Detect which cell encompasses the target text, then output its [X, Y] center coordinate. 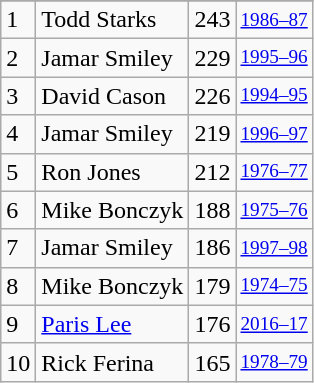
10 [18, 362]
1994–95 [274, 96]
226 [212, 96]
188 [212, 210]
243 [212, 20]
1974–75 [274, 286]
186 [212, 248]
212 [212, 172]
1975–76 [274, 210]
6 [18, 210]
9 [18, 324]
3 [18, 96]
Rick Ferina [112, 362]
Todd Starks [112, 20]
1976–77 [274, 172]
219 [212, 134]
1978–79 [274, 362]
7 [18, 248]
165 [212, 362]
8 [18, 286]
David Cason [112, 96]
Paris Lee [112, 324]
5 [18, 172]
2 [18, 58]
176 [212, 324]
1 [18, 20]
1997–98 [274, 248]
1996–97 [274, 134]
Ron Jones [112, 172]
229 [212, 58]
2016–17 [274, 324]
1986–87 [274, 20]
179 [212, 286]
1995–96 [274, 58]
4 [18, 134]
